Provide the (x, y) coordinate of the cell's center where the given text is located.  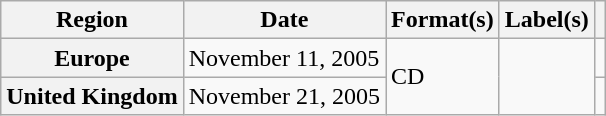
Label(s) (546, 20)
November 11, 2005 (284, 58)
CD (443, 77)
Format(s) (443, 20)
Europe (92, 58)
United Kingdom (92, 96)
Date (284, 20)
Region (92, 20)
November 21, 2005 (284, 96)
